Identify which cell holds the provided text, then report its [X, Y] central coordinate. 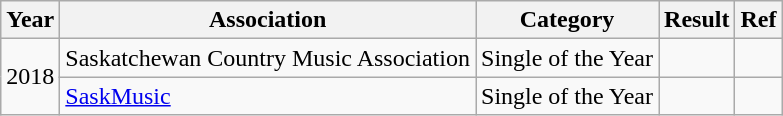
Year [30, 20]
SaskMusic [268, 96]
Category [568, 20]
Ref [758, 20]
Association [268, 20]
Saskatchewan Country Music Association [268, 58]
2018 [30, 77]
Result [697, 20]
